Return the [x, y] coordinate for the center point of the cell that contains the specified text.  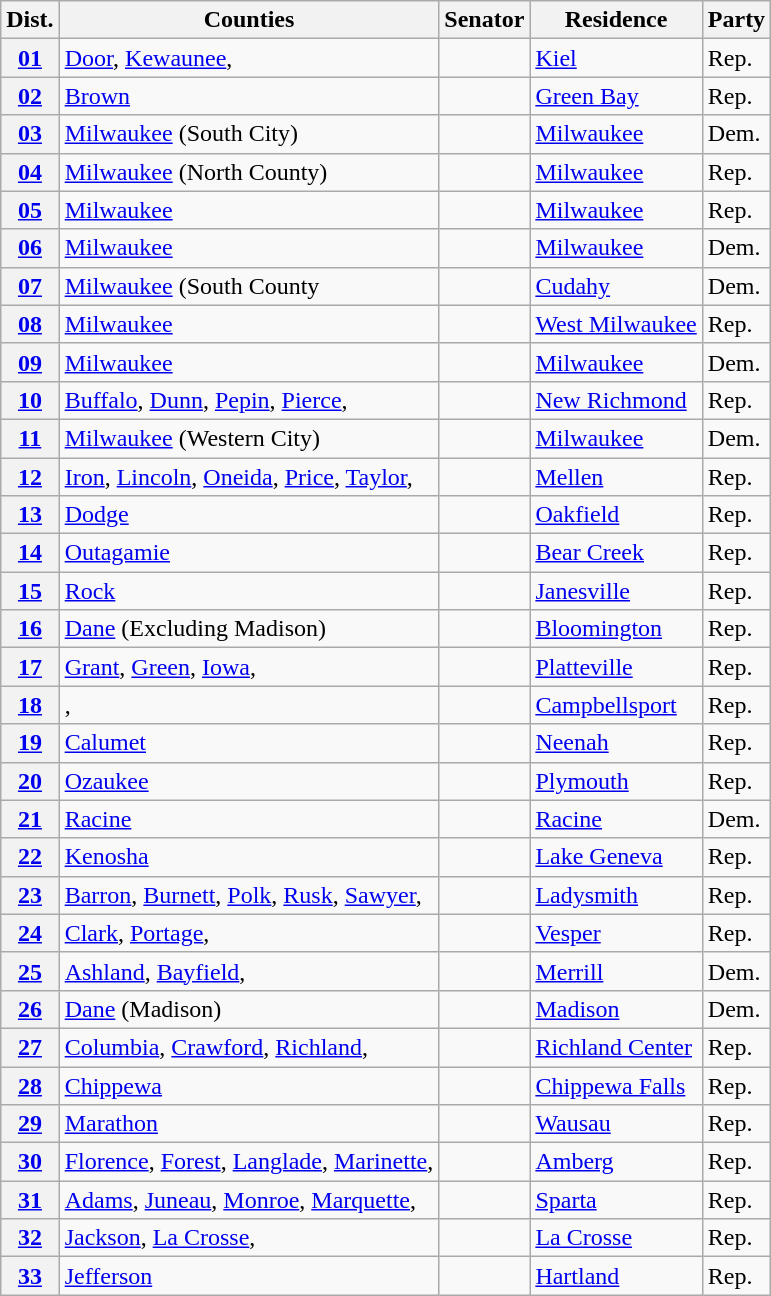
Dane (Excluding Madison) [249, 629]
29 [30, 1124]
02 [30, 96]
Milwaukee (Western City) [249, 438]
Plymouth [616, 781]
05 [30, 210]
Clark, Portage, [249, 933]
Buffalo, Dunn, Pepin, Pierce, [249, 400]
22 [30, 857]
Milwaukee (South City) [249, 134]
Lake Geneva [616, 857]
10 [30, 400]
Calumet [249, 743]
12 [30, 477]
15 [30, 591]
24 [30, 933]
14 [30, 553]
09 [30, 362]
Counties [249, 20]
Madison [616, 1009]
32 [30, 1238]
19 [30, 743]
31 [30, 1200]
01 [30, 58]
Milwaukee (South County [249, 286]
Ladysmith [616, 895]
03 [30, 134]
Ashland, Bayfield, [249, 971]
08 [30, 324]
Door, Kewaunee, [249, 58]
Dane (Madison) [249, 1009]
25 [30, 971]
Neenah [616, 743]
30 [30, 1162]
Campbellsport [616, 705]
Jackson, La Crosse, [249, 1238]
Kenosha [249, 857]
Janesville [616, 591]
Grant, Green, Iowa, [249, 667]
28 [30, 1085]
New Richmond [616, 400]
Vesper [616, 933]
Senator [484, 20]
Marathon [249, 1124]
23 [30, 895]
Florence, Forest, Langlade, Marinette, [249, 1162]
Adams, Juneau, Monroe, Marquette, [249, 1200]
16 [30, 629]
Hartland [616, 1276]
27 [30, 1047]
18 [30, 705]
Dodge [249, 515]
Sparta [616, 1200]
Platteville [616, 667]
11 [30, 438]
20 [30, 781]
Jefferson [249, 1276]
04 [30, 172]
Richland Center [616, 1047]
17 [30, 667]
Bear Creek [616, 553]
Columbia, Crawford, Richland, [249, 1047]
West Milwaukee [616, 324]
Merrill [616, 971]
Mellen [616, 477]
Iron, Lincoln, Oneida, Price, Taylor, [249, 477]
Party [736, 20]
Outagamie [249, 553]
Barron, Burnett, Polk, Rusk, Sawyer, [249, 895]
Rock [249, 591]
Brown [249, 96]
21 [30, 819]
Residence [616, 20]
Kiel [616, 58]
Dist. [30, 20]
Amberg [616, 1162]
Ozaukee [249, 781]
Bloomington [616, 629]
26 [30, 1009]
Milwaukee (North County) [249, 172]
13 [30, 515]
, [249, 705]
Chippewa [249, 1085]
La Crosse [616, 1238]
07 [30, 286]
Chippewa Falls [616, 1085]
Oakfield [616, 515]
06 [30, 248]
Wausau [616, 1124]
Cudahy [616, 286]
33 [30, 1276]
Green Bay [616, 96]
